Find where the given text appears and provide that cell's center as [x, y] coordinate. 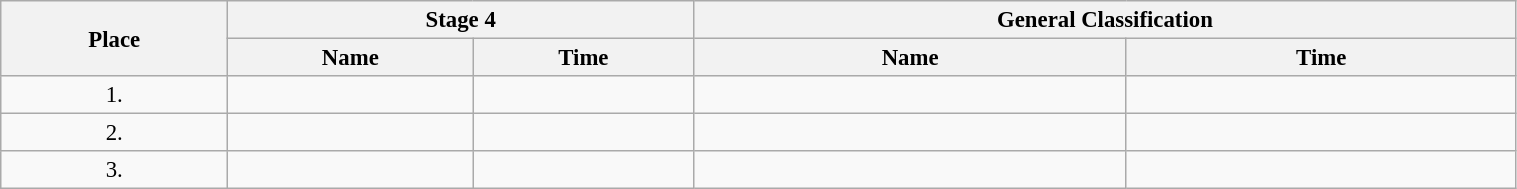
3. [114, 170]
Place [114, 38]
General Classification [1105, 20]
1. [114, 95]
2. [114, 133]
Stage 4 [461, 20]
